From the cell containing the given text, extract its center point as [X, Y] coordinate. 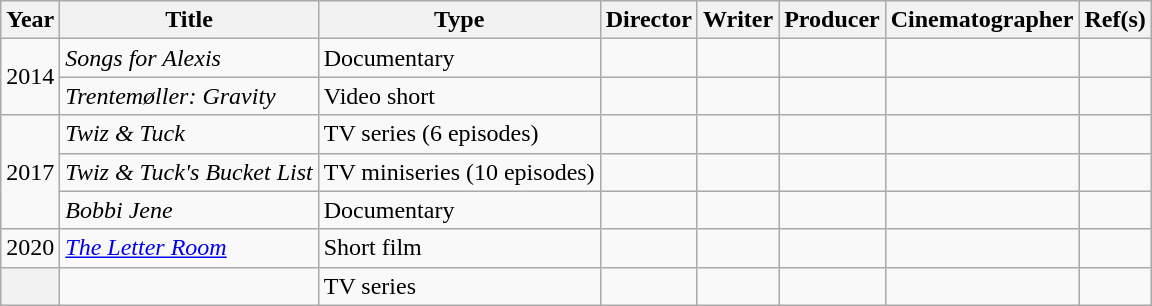
Type [459, 20]
TV miniseries (10 episodes) [459, 172]
TV series [459, 286]
Video short [459, 96]
The Letter Room [189, 248]
2014 [30, 77]
Director [648, 20]
Producer [832, 20]
Ref(s) [1115, 20]
2020 [30, 248]
Short film [459, 248]
Trentemøller: Gravity [189, 96]
Songs for Alexis [189, 58]
Title [189, 20]
Cinematographer [982, 20]
2017 [30, 172]
Twiz & Tuck [189, 134]
Bobbi Jene [189, 210]
Writer [738, 20]
TV series (6 episodes) [459, 134]
Year [30, 20]
Twiz & Tuck's Bucket List [189, 172]
